Locate the cell with the specified text and output its (x, y) center coordinate. 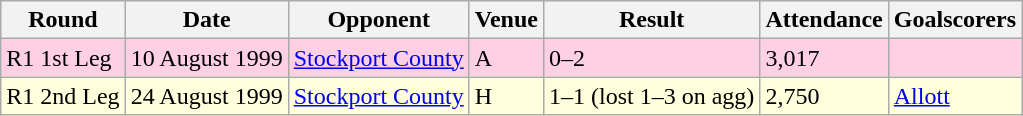
2,750 (824, 96)
A (506, 58)
0–2 (651, 58)
Attendance (824, 20)
Goalscorers (954, 20)
Round (63, 20)
H (506, 96)
10 August 1999 (206, 58)
R1 2nd Leg (63, 96)
3,017 (824, 58)
1–1 (lost 1–3 on agg) (651, 96)
Date (206, 20)
R1 1st Leg (63, 58)
Allott (954, 96)
Venue (506, 20)
24 August 1999 (206, 96)
Opponent (378, 20)
Result (651, 20)
